From the cell containing the given text, extract its center point as (x, y) coordinate. 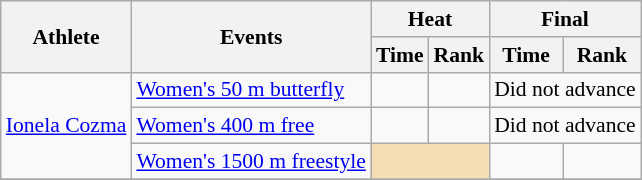
Heat (430, 19)
Athlete (66, 36)
Final (565, 19)
Ionela Cozma (66, 126)
Women's 400 m free (250, 126)
Events (250, 36)
Women's 50 m butterfly (250, 90)
Women's 1500 m freestyle (250, 162)
